Find where the given text appears and provide that cell's center as (X, Y) coordinate. 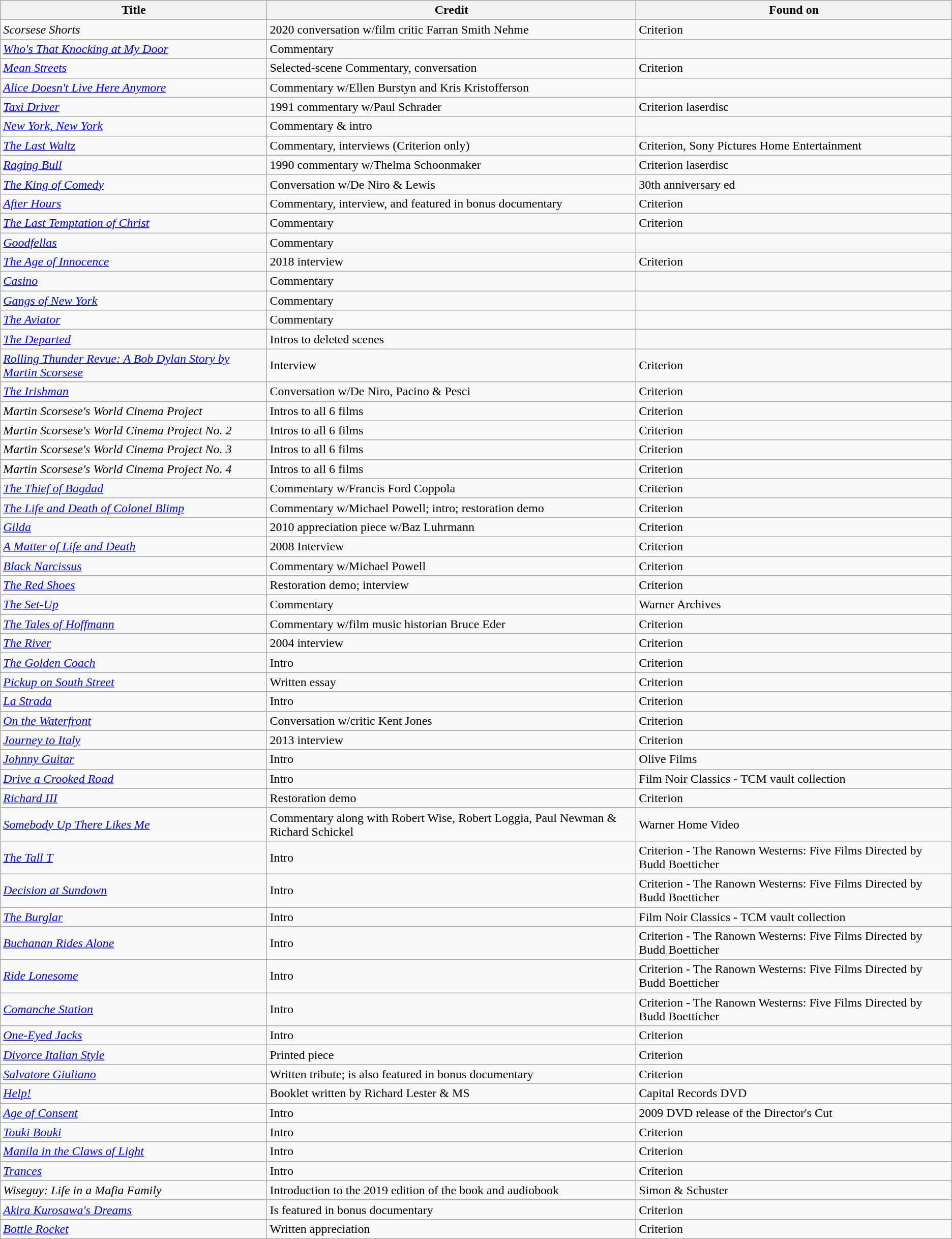
2013 interview (452, 740)
Commentary w/Ellen Burstyn and Kris Kristofferson (452, 87)
Salvatore Giuliano (134, 1074)
2004 interview (452, 643)
The Golden Coach (134, 663)
The Aviator (134, 320)
Alice Doesn't Live Here Anymore (134, 87)
Simon & Schuster (794, 1190)
Commentary, interviews (Criterion only) (452, 145)
Akira Kurosawa's Dreams (134, 1209)
Commentary w/Michael Powell (452, 566)
Commentary & intro (452, 126)
Taxi Driver (134, 107)
Title (134, 10)
Selected-scene Commentary, conversation (452, 68)
Gangs of New York (134, 301)
2020 conversation w/film critic Farran Smith Nehme (452, 29)
Decision at Sundown (134, 890)
The Last Waltz (134, 145)
On the Waterfront (134, 721)
Buchanan Rides Alone (134, 943)
Commentary w/Michael Powell; intro; restoration demo (452, 508)
Martin Scorsese's World Cinema Project No. 2 (134, 430)
Commentary w/Francis Ford Coppola (452, 488)
Booklet written by Richard Lester & MS (452, 1094)
Commentary w/film music historian Bruce Eder (452, 624)
One-Eyed Jacks (134, 1036)
Who's That Knocking at My Door (134, 49)
The Age of Innocence (134, 262)
1991 commentary w/Paul Schrader (452, 107)
Trances (134, 1171)
The Burglar (134, 917)
Conversation w/De Niro, Pacino & Pesci (452, 392)
Criterion, Sony Pictures Home Entertainment (794, 145)
Richard III (134, 798)
Commentary along with Robert Wise, Robert Loggia, Paul Newman & Richard Schickel (452, 824)
Olive Films (794, 759)
Found on (794, 10)
Rolling Thunder Revue: A Bob Dylan Story by Martin Scorsese (134, 365)
Touki Bouki (134, 1132)
Conversation w/critic Kent Jones (452, 721)
Intros to deleted scenes (452, 339)
Raging Bull (134, 165)
Ride Lonesome (134, 977)
A Matter of Life and Death (134, 546)
Divorce Italian Style (134, 1055)
Martin Scorsese's World Cinema Project (134, 411)
Mean Streets (134, 68)
1990 commentary w/Thelma Schoonmaker (452, 165)
2018 interview (452, 262)
30th anniversary ed (794, 184)
Wiseguy: Life in a Mafia Family (134, 1190)
Casino (134, 281)
Age of Consent (134, 1113)
Introduction to the 2019 edition of the book and audiobook (452, 1190)
Johnny Guitar (134, 759)
Martin Scorsese's World Cinema Project No. 4 (134, 469)
Restoration demo; interview (452, 585)
Scorsese Shorts (134, 29)
Written appreciation (452, 1229)
The River (134, 643)
Manila in the Claws of Light (134, 1152)
The King of Comedy (134, 184)
Bottle Rocket (134, 1229)
Written essay (452, 682)
Warner Home Video (794, 824)
Help! (134, 1094)
2008 Interview (452, 546)
Warner Archives (794, 605)
Comanche Station (134, 1009)
Black Narcissus (134, 566)
The Irishman (134, 392)
La Strada (134, 701)
Somebody Up There Likes Me (134, 824)
Gilda (134, 527)
The Last Temptation of Christ (134, 223)
Credit (452, 10)
The Red Shoes (134, 585)
2009 DVD release of the Director's Cut (794, 1113)
Printed piece (452, 1055)
The Tall T (134, 858)
Is featured in bonus documentary (452, 1209)
Conversation w/De Niro & Lewis (452, 184)
Commentary, interview, and featured in bonus documentary (452, 203)
The Life and Death of Colonel Blimp (134, 508)
Written tribute; is also featured in bonus documentary (452, 1074)
2010 appreciation piece w/Baz Luhrmann (452, 527)
After Hours (134, 203)
The Tales of Hoffmann (134, 624)
New York, New York (134, 126)
Interview (452, 365)
Capital Records DVD (794, 1094)
The Thief of Bagdad (134, 488)
The Set-Up (134, 605)
Goodfellas (134, 243)
Restoration demo (452, 798)
Drive a Crooked Road (134, 779)
Pickup on South Street (134, 682)
Journey to Italy (134, 740)
Martin Scorsese's World Cinema Project No. 3 (134, 450)
The Departed (134, 339)
